Detect which cell encompasses the target text, then output its [X, Y] center coordinate. 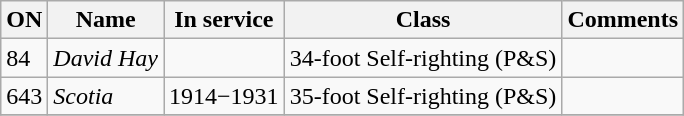
1914−1931 [224, 96]
Name [106, 20]
David Hay [106, 58]
Comments [623, 20]
35-foot Self-righting (P&S) [423, 96]
34-foot Self-righting (P&S) [423, 58]
Scotia [106, 96]
In service [224, 20]
Class [423, 20]
ON [24, 20]
84 [24, 58]
643 [24, 96]
